Find where the given text appears and provide that cell's center as [X, Y] coordinate. 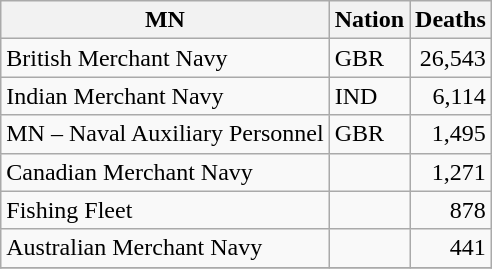
1,495 [451, 134]
British Merchant Navy [165, 58]
Fishing Fleet [165, 210]
MN [165, 20]
Canadian Merchant Navy [165, 172]
IND [369, 96]
Indian Merchant Navy [165, 96]
Deaths [451, 20]
1,271 [451, 172]
6,114 [451, 96]
878 [451, 210]
441 [451, 248]
MN – Naval Auxiliary Personnel [165, 134]
Australian Merchant Navy [165, 248]
Nation [369, 20]
26,543 [451, 58]
